Scan for the cell matching the given text and deliver its [x, y] coordinate at center. 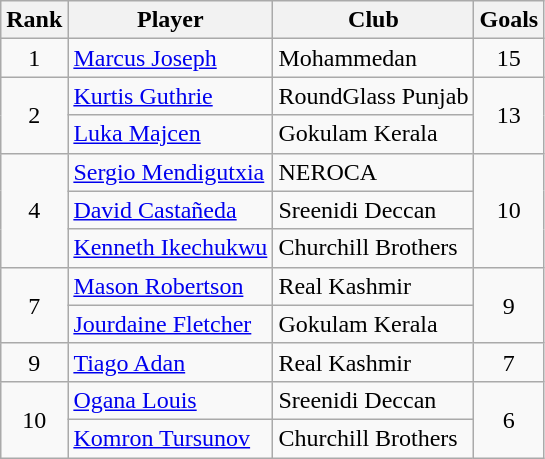
Komron Tursunov [170, 438]
1 [34, 58]
4 [34, 210]
NEROCA [374, 172]
RoundGlass Punjab [374, 96]
Luka Majcen [170, 134]
Kenneth Ikechukwu [170, 248]
Kurtis Guthrie [170, 96]
David Castañeda [170, 210]
Club [374, 20]
Ogana Louis [170, 400]
Jourdaine Fletcher [170, 324]
Player [170, 20]
15 [509, 58]
6 [509, 419]
Rank [34, 20]
Mason Robertson [170, 286]
13 [509, 115]
Goals [509, 20]
2 [34, 115]
Mohammedan [374, 58]
Sergio Mendigutxia [170, 172]
Marcus Joseph [170, 58]
Tiago Adan [170, 362]
